For the text-containing cell, return its midpoint in [X, Y] coordinate format. 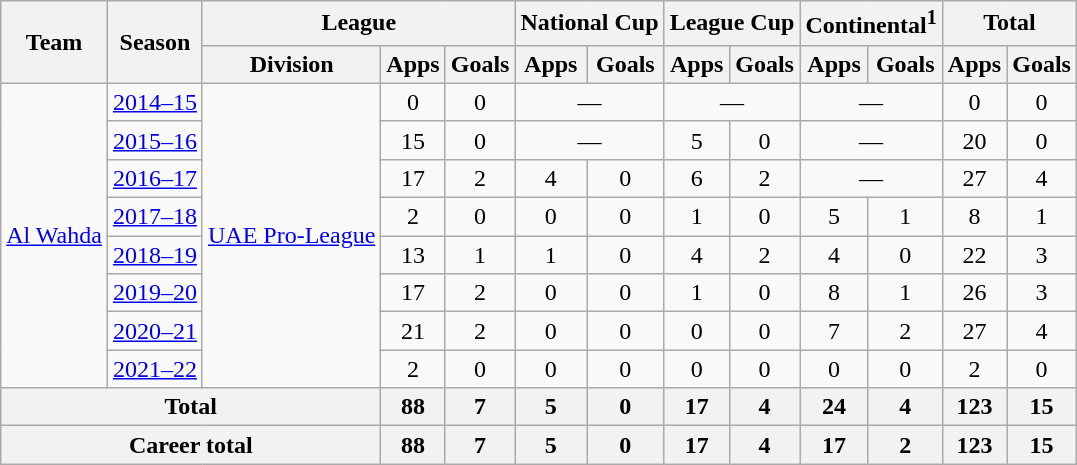
24 [834, 407]
Team [54, 42]
13 [413, 255]
2015–16 [154, 140]
2016–17 [154, 178]
Career total [191, 445]
2014–15 [154, 102]
2021–22 [154, 369]
20 [974, 140]
21 [413, 331]
Continental1 [871, 24]
League Cup [732, 24]
Al Wahda [54, 235]
UAE Pro-League [291, 235]
Division [291, 64]
26 [974, 293]
2020–21 [154, 331]
League [358, 24]
2018–19 [154, 255]
22 [974, 255]
Season [154, 42]
6 [696, 178]
2019–20 [154, 293]
National Cup [590, 24]
2017–18 [154, 217]
